Pinpoint the cell where the given text exists, returning its (x, y) midpoint coordinate. 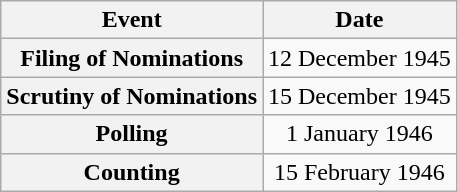
12 December 1945 (359, 58)
1 January 1946 (359, 134)
15 February 1946 (359, 172)
Polling (132, 134)
Counting (132, 172)
Date (359, 20)
Filing of Nominations (132, 58)
Event (132, 20)
15 December 1945 (359, 96)
Scrutiny of Nominations (132, 96)
